Scan for the cell matching the given text and deliver its [x, y] coordinate at center. 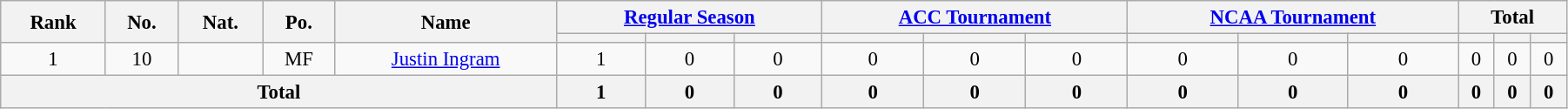
10 [141, 59]
Rank [53, 22]
NCAA Tournament [1293, 17]
Justin Ingram [446, 59]
Po. [298, 22]
Nat. [221, 22]
ACC Tournament [975, 17]
No. [141, 22]
MF [298, 59]
Name [446, 22]
Regular Season [689, 17]
